Provide the (x, y) coordinate of the cell's center where the given text is located.  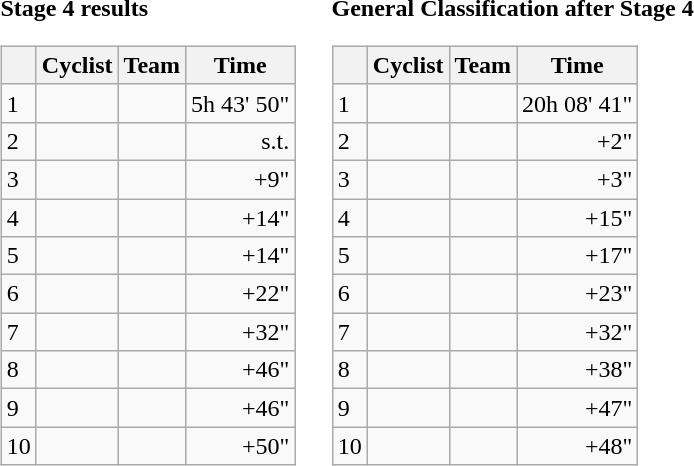
5h 43' 50" (240, 103)
+50" (240, 446)
+17" (578, 256)
+2" (578, 141)
+38" (578, 370)
+22" (240, 294)
+15" (578, 217)
+23" (578, 294)
+3" (578, 179)
+48" (578, 446)
+47" (578, 408)
s.t. (240, 141)
20h 08' 41" (578, 103)
+9" (240, 179)
